Pinpoint the cell where the given text exists, returning its [x, y] midpoint coordinate. 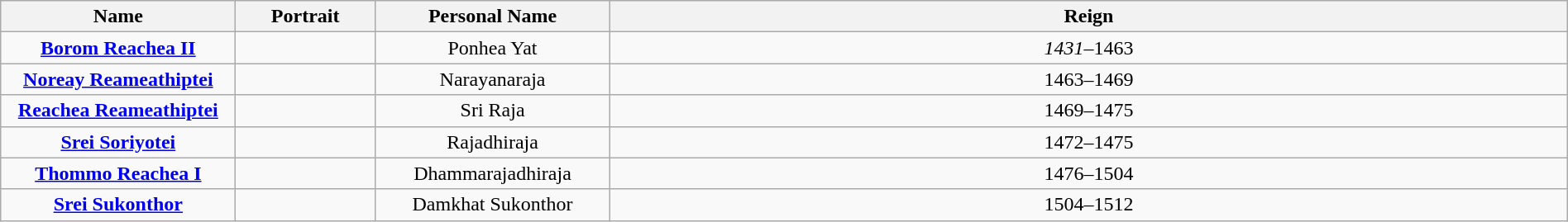
Reign [1089, 17]
1469–1475 [1089, 111]
1504–1512 [1089, 205]
Thommo Reachea I [118, 173]
Narayanaraja [492, 79]
Portrait [306, 17]
Damkhat Sukonthor [492, 205]
1476–1504 [1089, 173]
Noreay Reameathiptei [118, 79]
Borom Reachea II [118, 48]
1472–1475 [1089, 142]
Sri Raja [492, 111]
Rajadhiraja [492, 142]
Ponhea Yat [492, 48]
Reachea Reameathiptei [118, 111]
1463–1469 [1089, 79]
Srei Sukonthor [118, 205]
1431–1463 [1089, 48]
Name [118, 17]
Srei Soriyotei [118, 142]
Personal Name [492, 17]
Dhammarajadhiraja [492, 173]
